Pinpoint the cell where the given text exists, returning its (X, Y) midpoint coordinate. 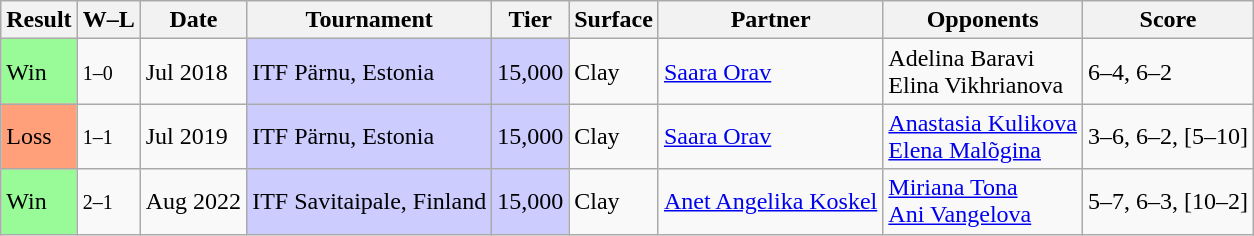
3–6, 6–2, [5–10] (1168, 136)
5–7, 6–3, [10–2] (1168, 202)
Partner (770, 20)
Jul 2018 (193, 72)
Jul 2019 (193, 136)
Anet Angelika Koskel (770, 202)
Anastasia Kulikova Elena Malõgina (983, 136)
6–4, 6–2 (1168, 72)
Surface (614, 20)
2–1 (108, 202)
Miriana Tona Ani Vangelova (983, 202)
Result (39, 20)
1–0 (108, 72)
Adelina Baravi Elina Vikhrianova (983, 72)
Aug 2022 (193, 202)
ITF Savitaipale, Finland (370, 202)
Tournament (370, 20)
Tier (530, 20)
1–1 (108, 136)
W–L (108, 20)
Loss (39, 136)
Date (193, 20)
Opponents (983, 20)
Score (1168, 20)
